Scan for the cell matching the given text and deliver its [x, y] coordinate at center. 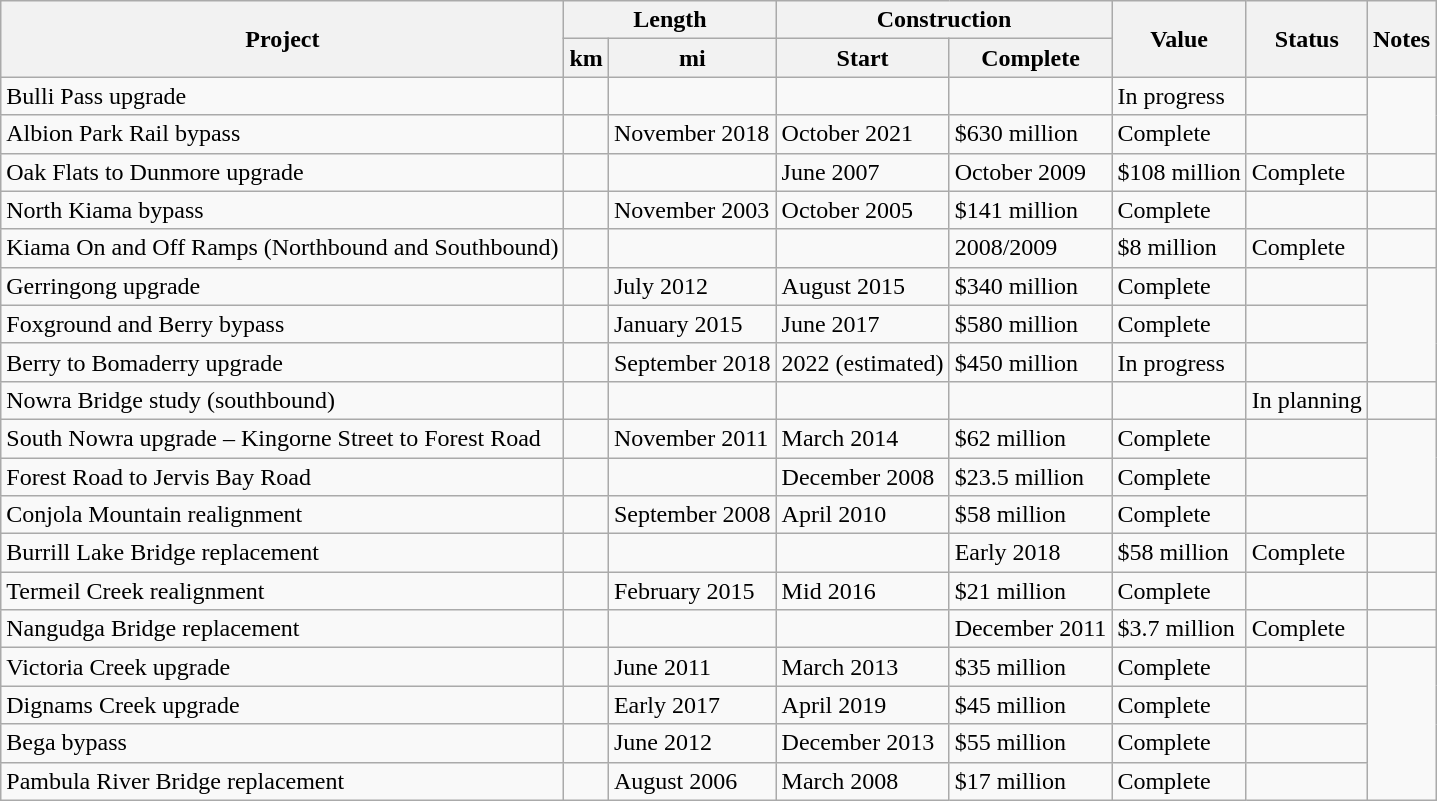
Conjola Mountain realignment [282, 515]
Early 2018 [1030, 553]
North Kiama bypass [282, 210]
October 2009 [1030, 172]
Bega bypass [282, 743]
February 2015 [692, 591]
December 2008 [862, 477]
$62 million [1030, 438]
April 2010 [862, 515]
$45 million [1030, 705]
November 2018 [692, 134]
June 2017 [862, 324]
2008/2009 [1030, 248]
March 2008 [862, 781]
April 2019 [862, 705]
August 2006 [692, 781]
Kiama On and Off Ramps (Northbound and Southbound) [282, 248]
Value [1179, 39]
$35 million [1030, 667]
$450 million [1030, 362]
December 2011 [1030, 629]
October 2021 [862, 134]
$141 million [1030, 210]
km [586, 58]
October 2005 [862, 210]
March 2013 [862, 667]
$17 million [1030, 781]
Mid 2016 [862, 591]
Notes [1401, 39]
$23.5 million [1030, 477]
Termeil Creek realignment [282, 591]
Nowra Bridge study (southbound) [282, 400]
Start [862, 58]
$630 million [1030, 134]
Length [670, 20]
January 2015 [692, 324]
Forest Road to Jervis Bay Road [282, 477]
South Nowra upgrade – Kingorne Street to Forest Road [282, 438]
September 2018 [692, 362]
Berry to Bomaderry upgrade [282, 362]
$21 million [1030, 591]
June 2012 [692, 743]
Project [282, 39]
Oak Flats to Dunmore upgrade [282, 172]
Gerringong upgrade [282, 286]
$55 million [1030, 743]
November 2011 [692, 438]
June 2007 [862, 172]
Pambula River Bridge replacement [282, 781]
November 2003 [692, 210]
Bulli Pass upgrade [282, 96]
$8 million [1179, 248]
Early 2017 [692, 705]
Status [1306, 39]
Nangudga Bridge replacement [282, 629]
Dignams Creek upgrade [282, 705]
Construction [944, 20]
August 2015 [862, 286]
July 2012 [692, 286]
Burrill Lake Bridge replacement [282, 553]
September 2008 [692, 515]
$108 million [1179, 172]
Foxground and Berry bypass [282, 324]
2022 (estimated) [862, 362]
$3.7 million [1179, 629]
$580 million [1030, 324]
In planning [1306, 400]
Victoria Creek upgrade [282, 667]
March 2014 [862, 438]
Albion Park Rail bypass [282, 134]
$340 million [1030, 286]
June 2011 [692, 667]
December 2013 [862, 743]
mi [692, 58]
